Determine the (x, y) coordinate at the center of the cell enclosing the given text.  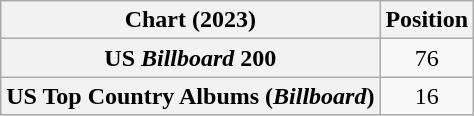
16 (427, 96)
Position (427, 20)
US Billboard 200 (190, 58)
US Top Country Albums (Billboard) (190, 96)
Chart (2023) (190, 20)
76 (427, 58)
